Scan for the cell matching the given text and deliver its [x, y] coordinate at center. 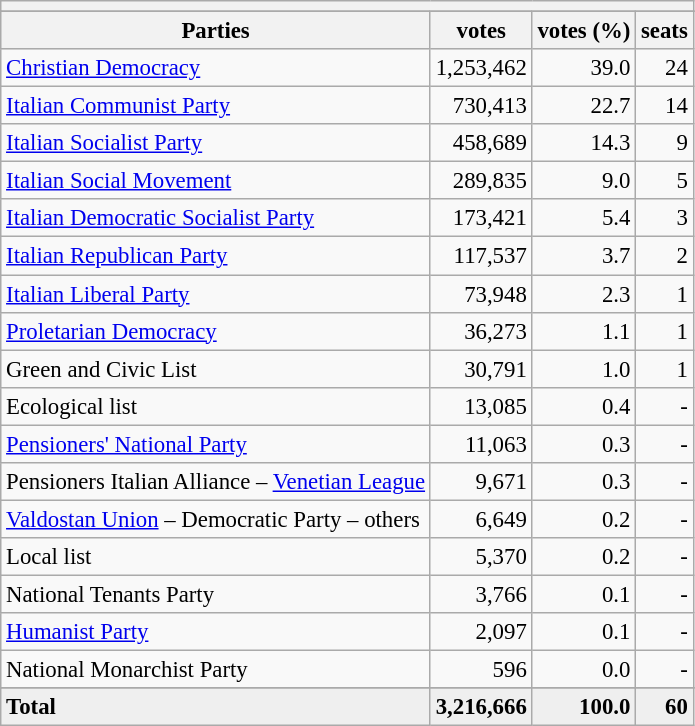
2.3 [584, 294]
22.7 [584, 106]
Parties [216, 31]
73,948 [481, 294]
14.3 [584, 143]
5,370 [481, 557]
seats [664, 31]
117,537 [481, 256]
0.0 [584, 670]
1.1 [584, 331]
3,766 [481, 594]
2 [664, 256]
5 [664, 181]
24 [664, 68]
6,649 [481, 519]
730,413 [481, 106]
Italian Social Movement [216, 181]
Proletarian Democracy [216, 331]
100.0 [584, 707]
14 [664, 106]
Green and Civic List [216, 369]
Italian Communist Party [216, 106]
Valdostan Union – Democratic Party – others [216, 519]
173,421 [481, 219]
votes [481, 31]
Christian Democracy [216, 68]
3 [664, 219]
Local list [216, 557]
Humanist Party [216, 632]
30,791 [481, 369]
9 [664, 143]
13,085 [481, 406]
National Monarchist Party [216, 670]
1,253,462 [481, 68]
National Tenants Party [216, 594]
9.0 [584, 181]
Total [216, 707]
Italian Socialist Party [216, 143]
Italian Republican Party [216, 256]
458,689 [481, 143]
3.7 [584, 256]
votes (%) [584, 31]
5.4 [584, 219]
596 [481, 670]
36,273 [481, 331]
Italian Democratic Socialist Party [216, 219]
Italian Liberal Party [216, 294]
289,835 [481, 181]
Ecological list [216, 406]
11,063 [481, 444]
Pensioners' National Party [216, 444]
60 [664, 707]
9,671 [481, 482]
3,216,666 [481, 707]
Pensioners Italian Alliance – Venetian League [216, 482]
0.4 [584, 406]
2,097 [481, 632]
1.0 [584, 369]
39.0 [584, 68]
